For the text-containing cell, return its midpoint in [X, Y] coordinate format. 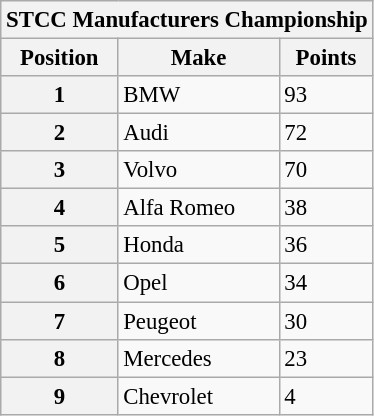
36 [326, 245]
Opel [198, 283]
9 [60, 396]
7 [60, 321]
5 [60, 245]
Volvo [198, 170]
8 [60, 358]
93 [326, 95]
Mercedes [198, 358]
Points [326, 58]
BMW [198, 95]
Alfa Romeo [198, 208]
23 [326, 358]
STCC Manufacturers Championship [187, 20]
72 [326, 133]
2 [60, 133]
Chevrolet [198, 396]
3 [60, 170]
30 [326, 321]
Peugeot [198, 321]
Make [198, 58]
38 [326, 208]
1 [60, 95]
34 [326, 283]
70 [326, 170]
Position [60, 58]
Honda [198, 245]
Audi [198, 133]
6 [60, 283]
